Locate the cell with the specified text and output its (X, Y) center coordinate. 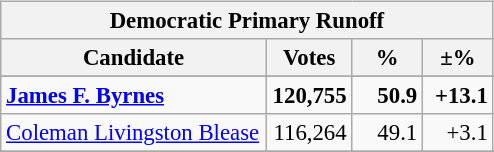
Coleman Livingston Blease (134, 133)
James F. Byrnes (134, 96)
120,755 (309, 96)
Democratic Primary Runoff (247, 21)
±% (458, 58)
Votes (309, 58)
50.9 (388, 96)
Candidate (134, 58)
+3.1 (458, 133)
49.1 (388, 133)
+13.1 (458, 96)
116,264 (309, 133)
% (388, 58)
